Pinpoint the cell where the given text exists, returning its [X, Y] midpoint coordinate. 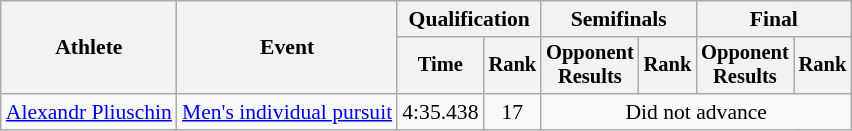
4:35.438 [440, 112]
Final [774, 19]
17 [513, 112]
Semifinals [618, 19]
Event [287, 48]
Men's individual pursuit [287, 112]
Alexandr Pliuschin [89, 112]
Qualification [469, 19]
Did not advance [696, 112]
Time [440, 66]
Athlete [89, 48]
